Extract the (x, y) coordinate from the center of the cell holding the provided text.  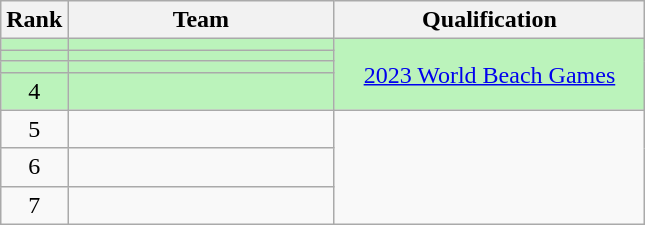
6 (34, 167)
Qualification (490, 20)
Team (201, 20)
Rank (34, 20)
4 (34, 91)
7 (34, 205)
2023 World Beach Games (490, 74)
5 (34, 129)
